Search for the cell housing the specified text and yield its (x, y) center coordinate. 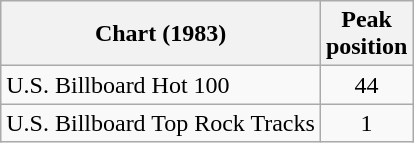
44 (366, 85)
U.S. Billboard Hot 100 (161, 85)
1 (366, 123)
U.S. Billboard Top Rock Tracks (161, 123)
Peakposition (366, 34)
Chart (1983) (161, 34)
